For the text-containing cell, return its midpoint in (X, Y) coordinate format. 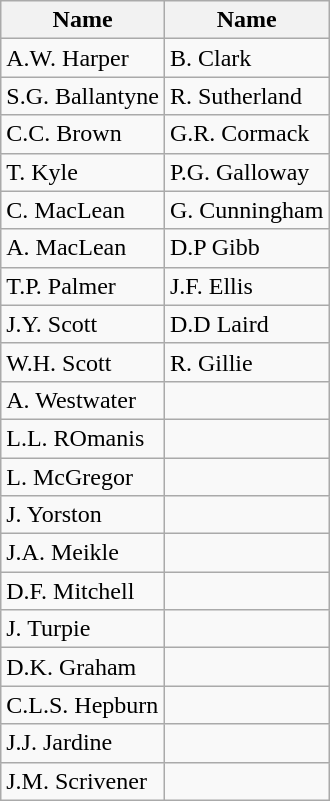
R. Sutherland (246, 96)
J. Yorston (83, 515)
T.P. Palmer (83, 286)
C.C. Brown (83, 134)
T. Kyle (83, 172)
G.R. Cormack (246, 134)
R. Gillie (246, 362)
D.P Gibb (246, 248)
S.G. Ballantyne (83, 96)
J. Turpie (83, 629)
P.G. Galloway (246, 172)
C.L.S. Hepburn (83, 705)
J.J. Jardine (83, 743)
A. Westwater (83, 400)
J.F. Ellis (246, 286)
L.L. ROmanis (83, 438)
D.D Laird (246, 324)
J.M. Scrivener (83, 781)
B. Clark (246, 58)
G. Cunningham (246, 210)
W.H. Scott (83, 362)
A. MacLean (83, 248)
J.Y. Scott (83, 324)
C. MacLean (83, 210)
J.A. Meikle (83, 553)
D.K. Graham (83, 667)
A.W. Harper (83, 58)
L. McGregor (83, 477)
D.F. Mitchell (83, 591)
